Pinpoint the cell where the given text exists, returning its [x, y] midpoint coordinate. 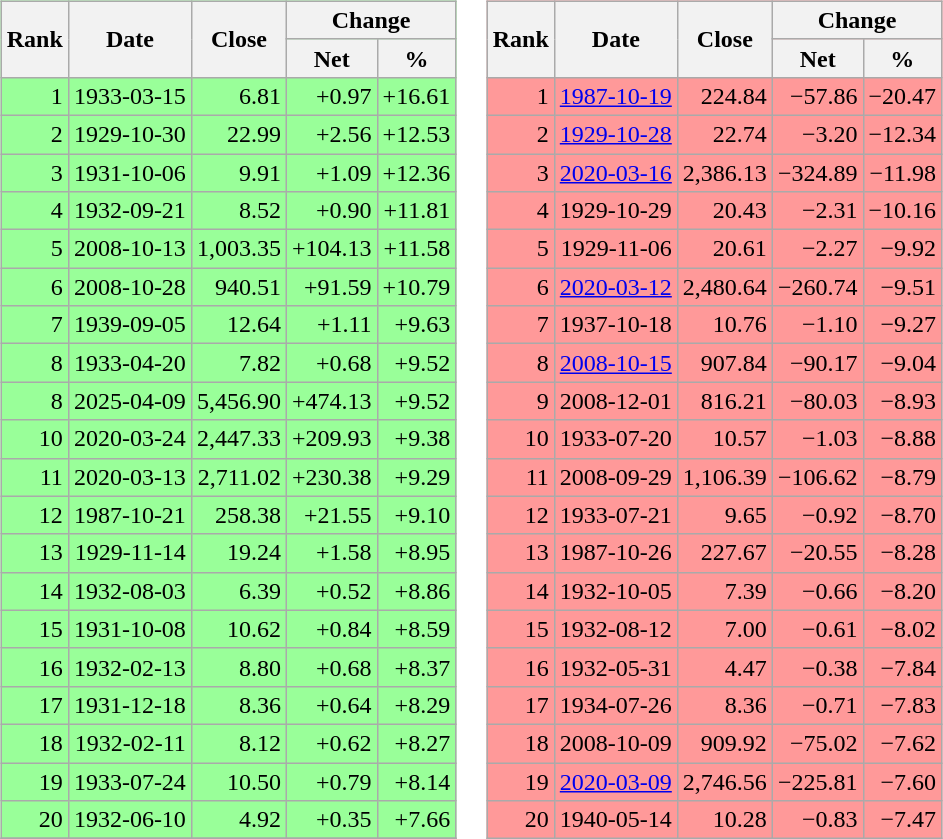
−90.17 [818, 363]
1933-07-24 [130, 781]
224.84 [724, 96]
907.84 [724, 363]
−11.98 [902, 173]
9.91 [238, 173]
−9.51 [902, 287]
12.64 [238, 325]
2008-12-01 [616, 401]
−0.38 [818, 667]
1931-12-18 [130, 705]
1,003.35 [238, 249]
7.39 [724, 591]
−7.83 [902, 705]
1932-08-03 [130, 591]
1932-02-13 [130, 667]
7.82 [238, 363]
2,480.64 [724, 287]
−2.31 [818, 211]
+474.13 [332, 401]
+0.90 [332, 211]
+11.58 [416, 249]
−20.55 [818, 553]
−12.34 [902, 134]
+104.13 [332, 249]
8.12 [238, 743]
−9.27 [902, 325]
10.76 [724, 325]
+2.56 [332, 134]
1931-10-06 [130, 173]
1987-10-26 [616, 553]
1932-10-05 [616, 591]
1933-07-21 [616, 515]
5,456.90 [238, 401]
+9.10 [416, 515]
1931-10-08 [130, 629]
1932-05-31 [616, 667]
2020-03-12 [616, 287]
2020-03-16 [616, 173]
9 [520, 401]
1934-07-26 [616, 705]
6.81 [238, 96]
−8.02 [902, 629]
816.21 [724, 401]
19.24 [238, 553]
10.62 [238, 629]
909.92 [724, 743]
2,746.56 [724, 781]
1932-02-11 [130, 743]
2020-03-24 [130, 439]
2008-10-09 [616, 743]
−8.70 [902, 515]
−8.79 [902, 477]
−80.03 [818, 401]
+8.29 [416, 705]
+9.29 [416, 477]
+1.58 [332, 553]
+230.38 [332, 477]
+9.63 [416, 325]
1939-09-05 [130, 325]
8.52 [238, 211]
+11.81 [416, 211]
1940-05-14 [616, 820]
−7.62 [902, 743]
22.99 [238, 134]
−7.60 [902, 781]
+0.79 [332, 781]
−1.03 [818, 439]
−0.61 [818, 629]
6.39 [238, 591]
−7.84 [902, 667]
−75.02 [818, 743]
7.00 [724, 629]
1933-03-15 [130, 96]
+0.52 [332, 591]
940.51 [238, 287]
1932-06-10 [130, 820]
1929-10-28 [616, 134]
258.38 [238, 515]
+0.97 [332, 96]
+9.38 [416, 439]
1929-11-14 [130, 553]
1987-10-19 [616, 96]
+1.09 [332, 173]
9.65 [724, 515]
+10.79 [416, 287]
20.61 [724, 249]
10.57 [724, 439]
+8.27 [416, 743]
−324.89 [818, 173]
−0.71 [818, 705]
22.74 [724, 134]
−20.47 [902, 96]
+16.61 [416, 96]
8.80 [238, 667]
2008-09-29 [616, 477]
−9.04 [902, 363]
+0.84 [332, 629]
+21.55 [332, 515]
1937-10-18 [616, 325]
1933-04-20 [130, 363]
−225.81 [818, 781]
10.28 [724, 820]
−0.92 [818, 515]
−8.93 [902, 401]
+7.66 [416, 820]
4.92 [238, 820]
1932-09-21 [130, 211]
4.47 [724, 667]
+8.14 [416, 781]
+0.64 [332, 705]
2,386.13 [724, 173]
−8.20 [902, 591]
−1.10 [818, 325]
+1.11 [332, 325]
1,106.39 [724, 477]
1929-10-29 [616, 211]
+0.62 [332, 743]
−260.74 [818, 287]
10.50 [238, 781]
+91.59 [332, 287]
−57.86 [818, 96]
+209.93 [332, 439]
+12.36 [416, 173]
1929-11-06 [616, 249]
2,711.02 [238, 477]
2008-10-28 [130, 287]
2008-10-13 [130, 249]
−3.20 [818, 134]
227.67 [724, 553]
1932-08-12 [616, 629]
−8.88 [902, 439]
1929-10-30 [130, 134]
−9.92 [902, 249]
2025-04-09 [130, 401]
+8.37 [416, 667]
+0.35 [332, 820]
+8.95 [416, 553]
+8.59 [416, 629]
−0.83 [818, 820]
−10.16 [902, 211]
−0.66 [818, 591]
1987-10-21 [130, 515]
2020-03-09 [616, 781]
−2.27 [818, 249]
20.43 [724, 211]
+8.86 [416, 591]
2020-03-13 [130, 477]
−106.62 [818, 477]
+12.53 [416, 134]
1933-07-20 [616, 439]
−7.47 [902, 820]
2008-10-15 [616, 363]
−8.28 [902, 553]
2,447.33 [238, 439]
